Extract the (X, Y) coordinate from the center of the cell holding the provided text.  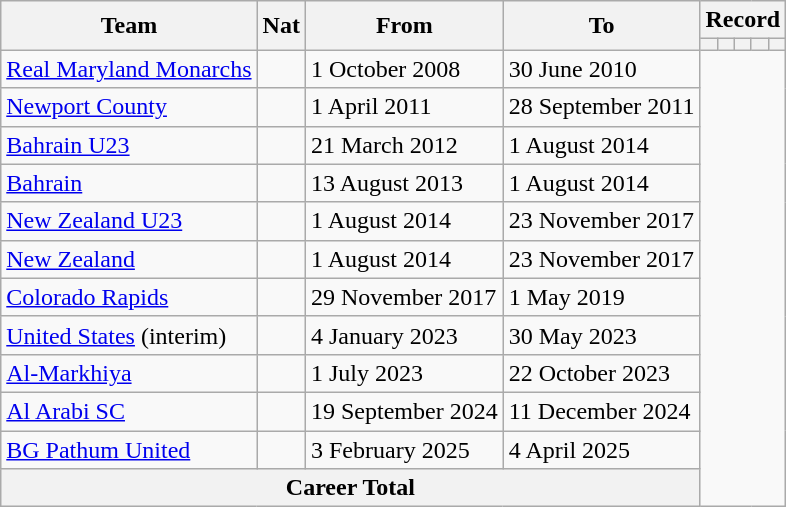
BG Pathum United (129, 449)
New Zealand (129, 259)
Colorado Rapids (129, 297)
21 March 2012 (404, 145)
1 July 2023 (404, 373)
Record (743, 20)
New Zealand U23 (129, 221)
From (404, 26)
To (602, 26)
30 May 2023 (602, 335)
13 August 2013 (404, 183)
30 June 2010 (602, 69)
Real Maryland Monarchs (129, 69)
1 October 2008 (404, 69)
4 January 2023 (404, 335)
Career Total (350, 488)
11 December 2024 (602, 411)
28 September 2011 (602, 107)
4 April 2025 (602, 449)
Nat (281, 26)
22 October 2023 (602, 373)
Al Arabi SC (129, 411)
19 September 2024 (404, 411)
29 November 2017 (404, 297)
United States (interim) (129, 335)
1 April 2011 (404, 107)
Bahrain (129, 183)
Bahrain U23 (129, 145)
1 May 2019 (602, 297)
Team (129, 26)
Al-Markhiya (129, 373)
3 February 2025 (404, 449)
Newport County (129, 107)
